Pinpoint the cell where the given text exists, returning its (x, y) midpoint coordinate. 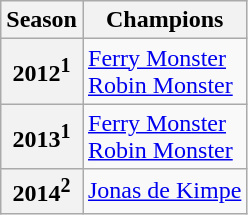
Jonas de Kimpe (164, 192)
20131 (42, 136)
Champions (164, 20)
20121 (42, 72)
Season (42, 20)
20142 (42, 192)
